Identify which cell holds the provided text, then report its (X, Y) central coordinate. 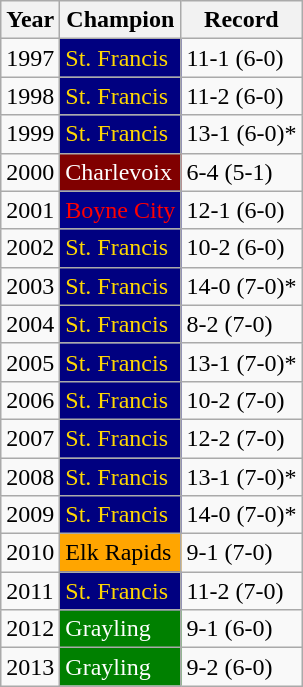
2004 (30, 324)
11-2 (6-0) (242, 96)
Elk Rapids (120, 553)
2001 (30, 210)
2009 (30, 515)
Champion (120, 20)
9-1 (7-0) (242, 553)
2012 (30, 629)
2007 (30, 438)
13-1 (6-0)* (242, 134)
11-2 (7-0) (242, 591)
2008 (30, 477)
2002 (30, 248)
2006 (30, 400)
1998 (30, 96)
10-2 (6-0) (242, 248)
2013 (30, 667)
Record (242, 20)
9-1 (6-0) (242, 629)
10-2 (7-0) (242, 400)
11-1 (6-0) (242, 58)
2000 (30, 172)
Year (30, 20)
Charlevoix (120, 172)
2003 (30, 286)
Boyne City (120, 210)
2011 (30, 591)
12-1 (6-0) (242, 210)
1999 (30, 134)
8-2 (7-0) (242, 324)
2005 (30, 362)
1997 (30, 58)
12-2 (7-0) (242, 438)
6-4 (5-1) (242, 172)
9-2 (6-0) (242, 667)
2010 (30, 553)
